Pinpoint the cell where the given text exists, returning its [x, y] midpoint coordinate. 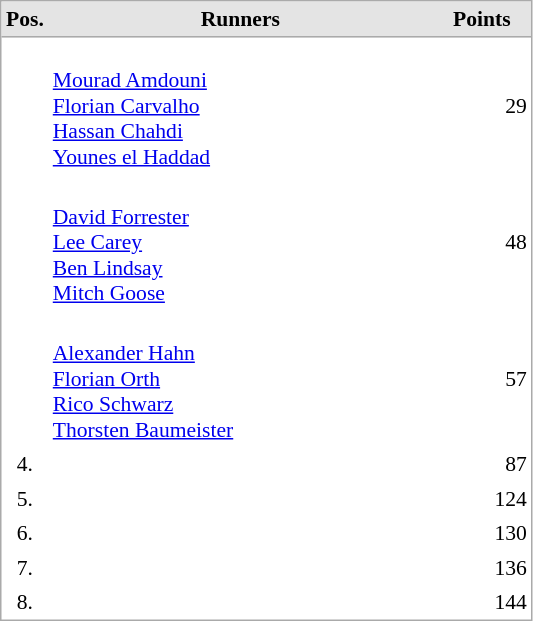
6. [26, 533]
144 [482, 602]
Runners [240, 20]
David Forrester Lee Carey Ben Lindsay Mitch Goose [240, 242]
Mourad Amdouni Florian Carvalho Hassan Chahdi Younes el Haddad [240, 106]
87 [482, 464]
4. [26, 464]
57 [482, 378]
5. [26, 499]
130 [482, 533]
136 [482, 567]
8. [26, 602]
Alexander Hahn Florian Orth Rico Schwarz Thorsten Baumeister [240, 378]
124 [482, 499]
Points [482, 20]
7. [26, 567]
29 [482, 106]
48 [482, 242]
Pos. [26, 20]
